Provide the (X, Y) coordinate of the cell's center where the given text is located.  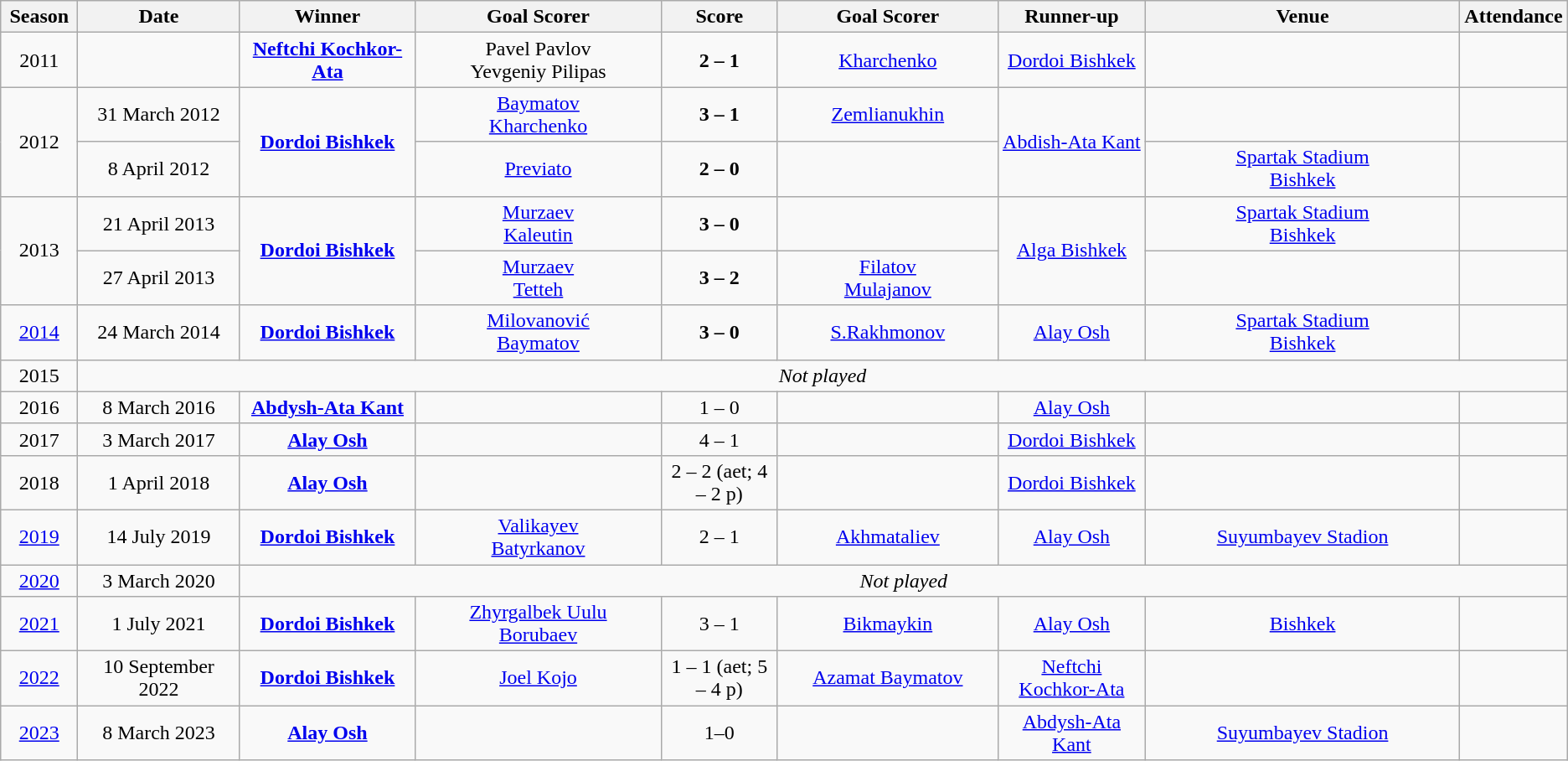
8 March 2023 (159, 733)
Score (719, 17)
14 July 2019 (159, 536)
Bishkek (1302, 624)
2013 (39, 251)
2019 (39, 536)
2015 (39, 375)
8 March 2016 (159, 407)
2022 (39, 679)
27 April 2013 (159, 278)
3 March 2020 (159, 581)
Akhmataliev (888, 536)
Alga Bishkek (1071, 251)
Winner (327, 17)
10 September 2022 (159, 679)
Runner-up (1071, 17)
Zhyrgalbek Uulu Borubaev (539, 624)
1 – 1 (aet; 5 – 4 p) (719, 679)
Azamat Baymatov (888, 679)
Murzaev Kaleutin (539, 223)
Bikmaykin (888, 624)
Kharchenko (888, 60)
2 – 0 (719, 169)
2016 (39, 407)
31 March 2012 (159, 114)
Joel Kojo (539, 679)
1 – 0 (719, 407)
Abdish-Ata Kant (1071, 142)
8 April 2012 (159, 169)
2021 (39, 624)
Previato (539, 169)
1–0 (719, 733)
Murzaev Tetteh (539, 278)
3 – 2 (719, 278)
Filatov Mulajanov (888, 278)
Venue (1302, 17)
Zemlianukhin (888, 114)
1 July 2021 (159, 624)
2023 (39, 733)
S.Rakhmonov (888, 332)
4 – 1 (719, 439)
Attendance (1514, 17)
2014 (39, 332)
2 – 2 (aet; 4 – 2 p) (719, 483)
24 March 2014 (159, 332)
Season (39, 17)
2020 (39, 581)
2011 (39, 60)
2017 (39, 439)
Date (159, 17)
3 March 2017 (159, 439)
2018 (39, 483)
Milovanović Baymatov (539, 332)
Pavel Pavlov Yevgeniy Pilipas (539, 60)
1 April 2018 (159, 483)
2012 (39, 142)
Baymatov Kharchenko (539, 114)
Valikayev Batyrkanov (539, 536)
21 April 2013 (159, 223)
